Scan for the cell matching the given text and deliver its [x, y] coordinate at center. 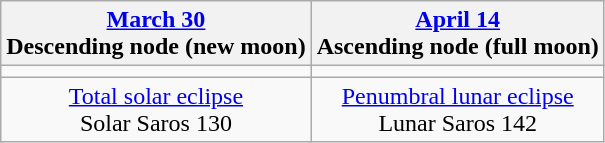
Penumbral lunar eclipseLunar Saros 142 [458, 110]
Total solar eclipseSolar Saros 130 [156, 110]
March 30Descending node (new moon) [156, 34]
April 14Ascending node (full moon) [458, 34]
